For the text-containing cell, return its midpoint in (x, y) coordinate format. 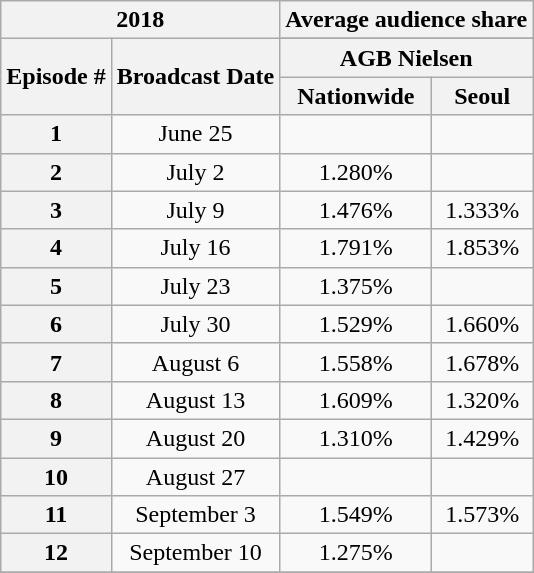
1.678% (482, 362)
1.558% (356, 362)
July 30 (196, 324)
1.280% (356, 172)
1.310% (356, 438)
Seoul (482, 96)
June 25 (196, 134)
Nationwide (356, 96)
8 (56, 400)
1.529% (356, 324)
7 (56, 362)
1 (56, 134)
AGB Nielsen (406, 58)
August 27 (196, 477)
September 3 (196, 515)
August 13 (196, 400)
July 2 (196, 172)
Average audience share (406, 20)
July 23 (196, 286)
Episode # (56, 77)
July 9 (196, 210)
3 (56, 210)
1.791% (356, 248)
2018 (140, 20)
1.375% (356, 286)
1.853% (482, 248)
1.549% (356, 515)
10 (56, 477)
1.333% (482, 210)
July 16 (196, 248)
1.320% (482, 400)
6 (56, 324)
9 (56, 438)
1.609% (356, 400)
1.429% (482, 438)
1.275% (356, 553)
August 20 (196, 438)
August 6 (196, 362)
September 10 (196, 553)
2 (56, 172)
5 (56, 286)
Broadcast Date (196, 77)
1.476% (356, 210)
12 (56, 553)
11 (56, 515)
1.573% (482, 515)
1.660% (482, 324)
4 (56, 248)
